Determine the (X, Y) coordinate at the center of the cell enclosing the given text.  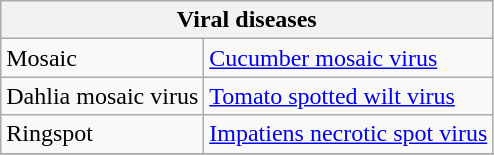
Mosaic (102, 58)
Dahlia mosaic virus (102, 96)
Ringspot (102, 134)
Viral diseases (247, 20)
Tomato spotted wilt virus (348, 96)
Impatiens necrotic spot virus (348, 134)
Cucumber mosaic virus (348, 58)
